Detect which cell encompasses the target text, then output its [x, y] center coordinate. 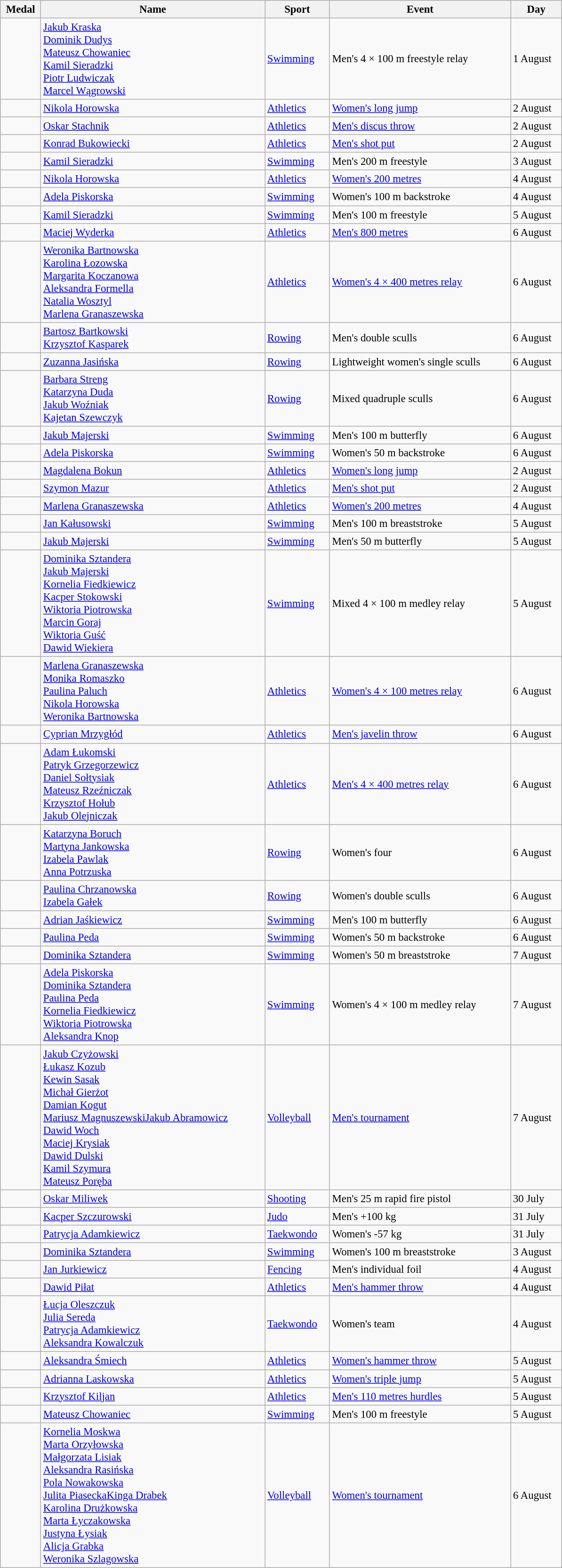
Oskar Miliwek [153, 1199]
Maciej Wyderka [153, 232]
Women's 100 m breaststroke [420, 1252]
Men's 25 m rapid fire pistol [420, 1199]
Fencing [297, 1269]
Zuzanna Jasińska [153, 362]
Men's 50 m butterfly [420, 542]
Adam ŁukomskiPatryk GrzegorzewiczDaniel SołtysiakMateusz RzeźniczakKrzysztof HołubJakub Olejniczak [153, 784]
Women's tournament [420, 1495]
Cyprian Mrzygłód [153, 735]
Shooting [297, 1199]
Marlena GranaszewskaMonika RomaszkoPaulina PaluchNikola HorowskaWeronika Bartnowska [153, 691]
30 July [537, 1199]
Magdalena Bokun [153, 470]
Women's 4 × 400 metres relay [420, 282]
Men's 4 × 400 metres relay [420, 784]
Weronika BartnowskaKarolina ŁozowskaMargarita KoczanowaAleksandra FormellaNatalia WosztylMarlena Granaszewska [153, 282]
Jan Jurkiewicz [153, 1269]
Konrad Bukowiecki [153, 144]
Krzysztof Kiljan [153, 1396]
Adrian Jaśkiewicz [153, 920]
Women's double sculls [420, 896]
Name [153, 9]
Jakub KraskaDominik DudysMateusz ChowaniecKamil SieradzkiPiotr LudwiczakMarcel Wągrowski [153, 59]
Marlena Granaszewska [153, 506]
Men's individual foil [420, 1269]
Jan Kałusowski [153, 524]
1 August [537, 59]
Adela PiskorskaDominika SztanderaPaulina PedaKornelia FiedkiewiczWiktoria PiotrowskaAleksandra Knop [153, 1005]
Men's double sculls [420, 337]
Kacper Szczurowski [153, 1217]
Women's triple jump [420, 1379]
Men's +100 kg [420, 1217]
Patrycja Adamkiewicz [153, 1234]
Men's 100 m breaststroke [420, 524]
Men's 200 m freestyle [420, 162]
Paulina ChrzanowskaIzabela Gałek [153, 896]
Medal [21, 9]
Adrianna Laskowska [153, 1379]
Dawid Piłat [153, 1287]
Women's -57 kg [420, 1234]
Women's 100 m backstroke [420, 197]
Day [537, 9]
Łucja OleszczukJulia SeredaPatrycja AdamkiewiczAleksandra Kowalczuk [153, 1324]
Oskar Stachnik [153, 126]
Bartosz BartkowskiKrzysztof Kasparek [153, 337]
Men's 110 metres hurdles [420, 1396]
Judo [297, 1217]
Women's 50 m breaststroke [420, 955]
Women's 4 × 100 metres relay [420, 691]
Katarzyna BoruchMartyna JankowskaIzabela PawlakAnna Potrzuska [153, 852]
Men's hammer throw [420, 1287]
Barbara StrengKatarzyna DudaJakub WoźniakKajetan Szewczyk [153, 398]
Aleksandra Śmiech [153, 1361]
Sport [297, 9]
Women's 4 × 100 m medley relay [420, 1005]
Event [420, 9]
Men's discus throw [420, 126]
Paulina Peda [153, 938]
Men's 800 metres [420, 232]
Mixed 4 × 100 m medley relay [420, 604]
Mixed quadruple sculls [420, 398]
Mateusz Chowaniec [153, 1414]
Women's four [420, 852]
Women's team [420, 1324]
Dominika SztanderaJakub MajerskiKornelia FiedkiewiczKacper StokowskiWiktoria PiotrowskaMarcin GorajWiktoria GuśćDawid Wiekiera [153, 604]
Men's tournament [420, 1117]
Lightweight women's single sculls [420, 362]
Men's 4 × 100 m freestyle relay [420, 59]
Szymon Mazur [153, 488]
Women's hammer throw [420, 1361]
Men's javelin throw [420, 735]
